Find where the given text appears and provide that cell's center as (X, Y) coordinate. 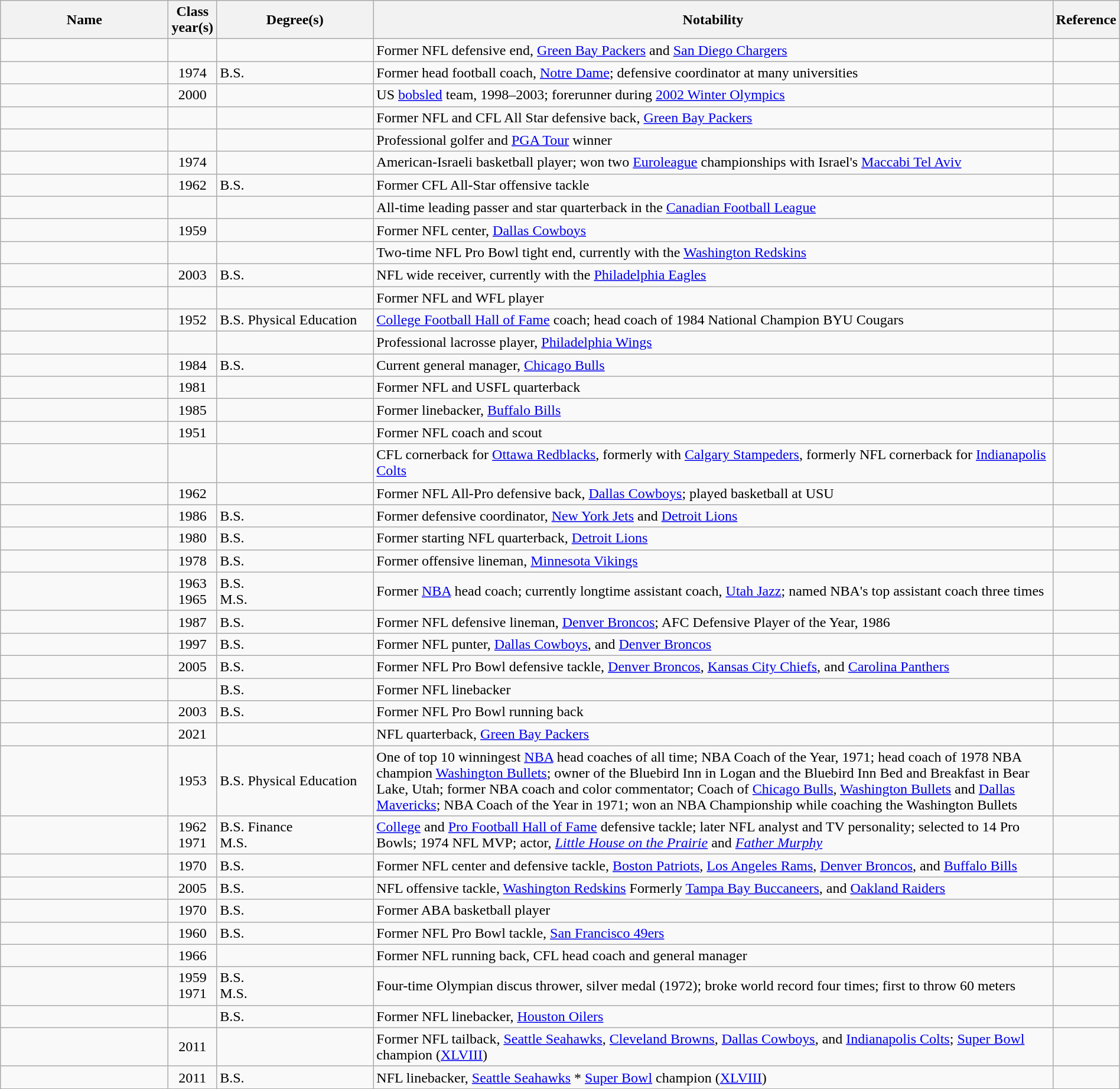
1952 (193, 320)
Former NFL coach and scout (713, 433)
1981 (193, 388)
Former starting NFL quarterback, Detroit Lions (713, 538)
Professional lacrosse player, Philadelphia Wings (713, 343)
NFL quarterback, Green Bay Packers (713, 734)
Former NFL Pro Bowl tackle, San Francisco 49ers (713, 933)
Former NFL linebacker (713, 690)
US bobsled team, 1998–2003; forerunner during 2002 Winter Olympics (713, 95)
1959 (193, 230)
1985 (193, 410)
B.S. FinanceM.S. (295, 836)
1978 (193, 561)
1986 (193, 516)
Former NFL and CFL All Star defensive back, Green Bay Packers (713, 118)
Former ABA basketball player (713, 911)
Four-time Olympian discus thrower, silver medal (1972); broke world record four times; first to throw 60 meters (713, 986)
Former NFL linebacker, Houston Oilers (713, 1016)
NFL wide receiver, currently with the Philadelphia Eagles (713, 275)
2000 (193, 95)
1997 (193, 644)
1987 (193, 622)
19591971 (193, 986)
Former NFL center, Dallas Cowboys (713, 230)
Former NFL running back, CFL head coach and general manager (713, 955)
Former NFL defensive end, Green Bay Packers and San Diego Chargers (713, 50)
Former NFL All-Pro defensive back, Dallas Cowboys; played basketball at USU (713, 493)
NFL linebacker, Seattle Seahawks * Super Bowl champion (XLVIII) (713, 1077)
All-time leading passer and star quarterback in the Canadian Football League (713, 207)
Former NFL defensive lineman, Denver Broncos; AFC Defensive Player of the Year, 1986 (713, 622)
1980 (193, 538)
Professional golfer and PGA Tour winner (713, 140)
Former NFL Pro Bowl running back (713, 712)
American-Israeli basketball player; won two Euroleague championships with Israel's Maccabi Tel Aviv (713, 162)
1953 (193, 781)
Former linebacker, Buffalo Bills (713, 410)
Two-time NFL Pro Bowl tight end, currently with the Washington Redskins (713, 252)
Former NFL and USFL quarterback (713, 388)
Former offensive lineman, Minnesota Vikings (713, 561)
Former NFL center and defensive tackle, Boston Patriots, Los Angeles Rams, Denver Broncos, and Buffalo Bills (713, 866)
1984 (193, 365)
1960 (193, 933)
Former NFL Pro Bowl defensive tackle, Denver Broncos, Kansas City Chiefs, and Carolina Panthers (713, 667)
Reference (1086, 20)
1951 (193, 433)
1966 (193, 955)
Former NFL and WFL player (713, 297)
19631965 (193, 591)
Former NFL tailback, Seattle Seahawks, Cleveland Browns, Dallas Cowboys, and Indianapolis Colts; Super Bowl champion (XLVIII) (713, 1047)
Name (84, 20)
NFL offensive tackle, Washington Redskins Formerly Tampa Bay Buccaneers, and Oakland Raiders (713, 888)
CFL cornerback for Ottawa Redblacks, formerly with Calgary Stampeders, formerly NFL cornerback for Indianapolis Colts (713, 463)
Former head football coach, Notre Dame; defensive coordinator at many universities (713, 73)
Former NBA head coach; currently longtime assistant coach, Utah Jazz; named NBA's top assistant coach three times (713, 591)
Degree(s) (295, 20)
Former CFL All-Star offensive tackle (713, 185)
2021 (193, 734)
Class year(s) (193, 20)
19621971 (193, 836)
College Football Hall of Fame coach; head coach of 1984 National Champion BYU Cougars (713, 320)
Former NFL punter, Dallas Cowboys, and Denver Broncos (713, 644)
Current general manager, Chicago Bulls (713, 365)
Notability (713, 20)
Former defensive coordinator, New York Jets and Detroit Lions (713, 516)
